Locate the cell with the specified text and output its (X, Y) center coordinate. 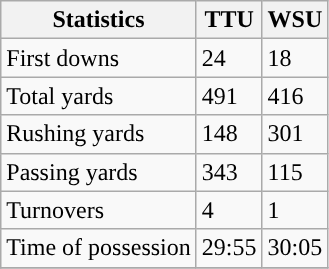
TTU (229, 20)
18 (295, 58)
343 (229, 172)
148 (229, 134)
29:55 (229, 248)
301 (295, 134)
Rushing yards (99, 134)
First downs (99, 58)
4 (229, 210)
Time of possession (99, 248)
Turnovers (99, 210)
Total yards (99, 96)
Statistics (99, 20)
WSU (295, 20)
416 (295, 96)
24 (229, 58)
30:05 (295, 248)
491 (229, 96)
1 (295, 210)
115 (295, 172)
Passing yards (99, 172)
